Extract the [X, Y] coordinate from the center of the cell holding the provided text.  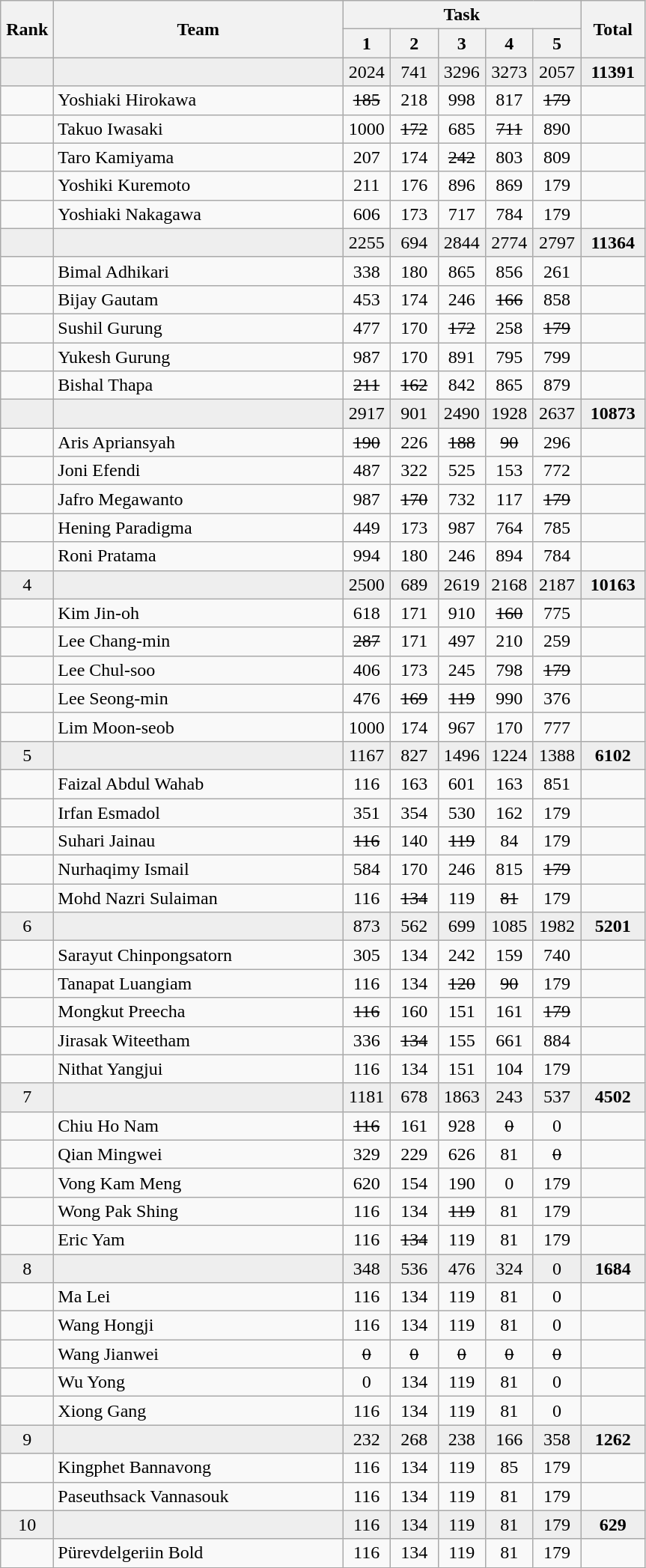
741 [414, 72]
2 [414, 43]
358 [557, 1439]
1863 [462, 1097]
Nurhaqimy Ismail [198, 870]
894 [510, 556]
2490 [462, 414]
Vong Kam Meng [198, 1183]
1388 [557, 755]
85 [510, 1468]
6 [27, 927]
Joni Efendi [198, 471]
891 [462, 357]
1167 [367, 755]
259 [557, 641]
626 [462, 1154]
232 [367, 1439]
Hening Paradigma [198, 528]
287 [367, 641]
Team [198, 29]
1928 [510, 414]
732 [462, 499]
Wang Hongji [198, 1326]
Kingphet Bannavong [198, 1468]
406 [367, 670]
10 [27, 1525]
2844 [462, 242]
798 [510, 670]
9 [27, 1439]
305 [367, 955]
8 [27, 1269]
699 [462, 927]
2917 [367, 414]
817 [510, 100]
Jafro Megawanto [198, 499]
376 [557, 698]
2168 [510, 585]
155 [462, 1040]
1684 [613, 1269]
Ma Lei [198, 1297]
606 [367, 214]
Rank [27, 29]
994 [367, 556]
795 [510, 357]
188 [462, 442]
11391 [613, 72]
694 [414, 242]
238 [462, 1439]
329 [367, 1154]
620 [367, 1183]
536 [414, 1269]
354 [414, 812]
Yoshiki Kuremoto [198, 186]
785 [557, 528]
338 [367, 271]
Wang Jianwei [198, 1354]
Xiong Gang [198, 1411]
153 [510, 471]
Mongkut Preecha [198, 1012]
678 [414, 1097]
Qian Mingwei [198, 1154]
584 [367, 870]
3296 [462, 72]
210 [510, 641]
629 [613, 1525]
10163 [613, 585]
268 [414, 1439]
775 [557, 613]
815 [510, 870]
Jirasak Witeetham [198, 1040]
296 [557, 442]
562 [414, 927]
772 [557, 471]
2024 [367, 72]
685 [462, 129]
243 [510, 1097]
689 [414, 585]
530 [462, 812]
154 [414, 1183]
2057 [557, 72]
449 [367, 528]
Chiu Ho Nam [198, 1126]
740 [557, 955]
856 [510, 271]
1085 [510, 927]
Lee Chang-min [198, 641]
869 [510, 186]
Faizal Abdul Wahab [198, 784]
Nithat Yangjui [198, 1069]
11364 [613, 242]
322 [414, 471]
879 [557, 385]
4502 [613, 1097]
998 [462, 100]
2255 [367, 242]
711 [510, 129]
6102 [613, 755]
Wong Pak Shing [198, 1211]
537 [557, 1097]
Task [462, 15]
2774 [510, 242]
827 [414, 755]
2619 [462, 585]
Mohd Nazri Sulaiman [198, 898]
967 [462, 727]
896 [462, 186]
890 [557, 129]
777 [557, 727]
1 [367, 43]
Bishal Thapa [198, 385]
2797 [557, 242]
901 [414, 414]
3 [462, 43]
858 [557, 299]
1496 [462, 755]
348 [367, 1269]
Total [613, 29]
764 [510, 528]
176 [414, 186]
497 [462, 641]
799 [557, 357]
Lim Moon-seob [198, 727]
487 [367, 471]
Bimal Adhikari [198, 271]
618 [367, 613]
525 [462, 471]
928 [462, 1126]
120 [462, 983]
261 [557, 271]
1262 [613, 1439]
477 [367, 328]
Lee Seong-min [198, 698]
803 [510, 157]
Lee Chul-soo [198, 670]
910 [462, 613]
Suhari Jainau [198, 841]
1982 [557, 927]
218 [414, 100]
884 [557, 1040]
Sushil Gurung [198, 328]
453 [367, 299]
104 [510, 1069]
2500 [367, 585]
Yukesh Gurung [198, 357]
140 [414, 841]
Kim Jin-oh [198, 613]
Bijay Gautam [198, 299]
7 [27, 1097]
84 [510, 841]
809 [557, 157]
661 [510, 1040]
2187 [557, 585]
226 [414, 442]
Aris Apriansyah [198, 442]
351 [367, 812]
324 [510, 1269]
Wu Yong [198, 1382]
258 [510, 328]
Takuo Iwasaki [198, 129]
Paseuthsack Vannasouk [198, 1496]
229 [414, 1154]
851 [557, 784]
159 [510, 955]
207 [367, 157]
Taro Kamiyama [198, 157]
717 [462, 214]
1181 [367, 1097]
873 [367, 927]
842 [462, 385]
5201 [613, 927]
2637 [557, 414]
Sarayut Chinpongsatorn [198, 955]
1224 [510, 755]
601 [462, 784]
185 [367, 100]
990 [510, 698]
10873 [613, 414]
Tanapat Luangiam [198, 983]
245 [462, 670]
169 [414, 698]
Roni Pratama [198, 556]
117 [510, 499]
Eric Yam [198, 1239]
Yoshiaki Nakagawa [198, 214]
336 [367, 1040]
Yoshiaki Hirokawa [198, 100]
Irfan Esmadol [198, 812]
3273 [510, 72]
Pürevdelgeriin Bold [198, 1553]
